Search for the cell housing the specified text and yield its (x, y) center coordinate. 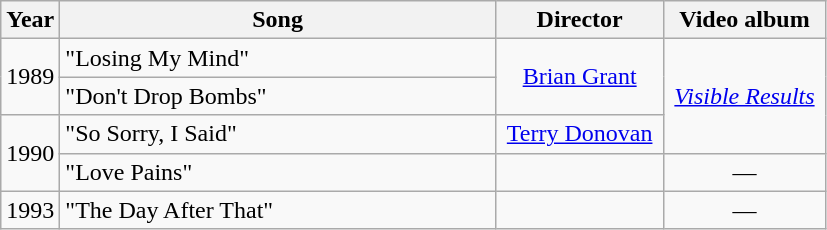
1989 (30, 77)
Terry Donovan (580, 134)
Video album (744, 20)
"Losing My Mind" (278, 58)
Year (30, 20)
Visible Results (744, 96)
"The Day After That" (278, 210)
Brian Grant (580, 77)
1993 (30, 210)
"Love Pains" (278, 172)
"Don't Drop Bombs" (278, 96)
Song (278, 20)
1990 (30, 153)
"So Sorry, I Said" (278, 134)
Director (580, 20)
